Identify which cell holds the provided text, then report its [x, y] central coordinate. 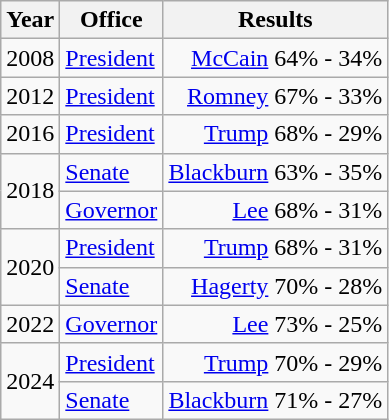
Blackburn 71% - 27% [276, 400]
Trump 68% - 29% [276, 134]
Trump 68% - 31% [276, 248]
Office [112, 20]
2024 [30, 381]
2022 [30, 324]
McCain 64% - 34% [276, 58]
Blackburn 63% - 35% [276, 172]
Trump 70% - 29% [276, 362]
2018 [30, 191]
Hagerty 70% - 28% [276, 286]
2020 [30, 267]
2012 [30, 96]
Results [276, 20]
Year [30, 20]
Romney 67% - 33% [276, 96]
Lee 68% - 31% [276, 210]
Lee 73% - 25% [276, 324]
2016 [30, 134]
2008 [30, 58]
